Capture the cell that displays the provided text and extract its (x, y) central coordinate. 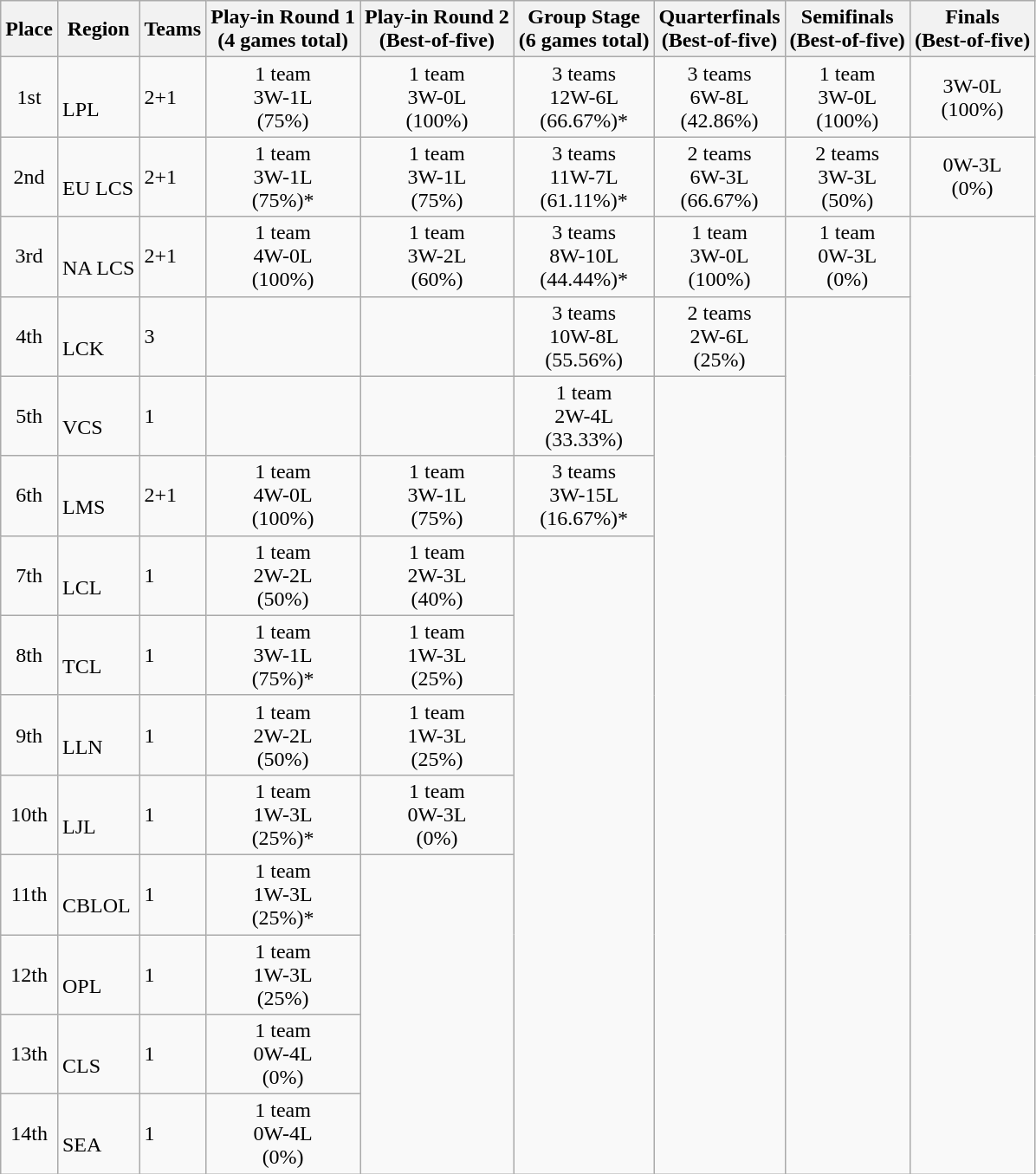
3 teams8W-10L(44.44%)* (584, 256)
4th (29, 336)
3 teams3W-15L(16.67%)* (584, 496)
3 teams10W-8L(55.56%) (584, 336)
3 teams11W-7L(61.11%)* (584, 177)
3 teams12W-6L(66.67%)* (584, 97)
CLS (98, 1054)
6th (29, 496)
EU LCS (98, 177)
LCK (98, 336)
1 team3W-2L(60%) (437, 256)
14th (29, 1134)
LCL (98, 575)
10th (29, 814)
5th (29, 416)
2 teams3W-3L(50%) (847, 177)
OPL (98, 974)
Play-in Round 1(4 games total) (283, 29)
Semifinals(Best-of-five) (847, 29)
LPL (98, 97)
LLN (98, 735)
1st (29, 97)
Group Stage(6 games total) (584, 29)
3rd (29, 256)
2 teams6W-3L(66.67%) (719, 177)
VCS (98, 416)
Quarterfinals(Best-of-five) (719, 29)
Region (98, 29)
13th (29, 1054)
8th (29, 655)
Finals(Best-of-five) (972, 29)
LJL (98, 814)
11th (29, 894)
9th (29, 735)
2 teams2W-6L(25%) (719, 336)
Place (29, 29)
TCL (98, 655)
0W-3L(0%) (972, 177)
3 (173, 336)
LMS (98, 496)
Teams (173, 29)
3W-0L(100%) (972, 97)
2nd (29, 177)
Play-in Round 2(Best-of-five) (437, 29)
1 team2W-3L(40%) (437, 575)
1 team2W-4L(33.33%) (584, 416)
3 teams6W-8L(42.86%) (719, 97)
7th (29, 575)
12th (29, 974)
NA LCS (98, 256)
CBLOL (98, 894)
SEA (98, 1134)
